Pinpoint the cell where the given text exists, returning its (X, Y) midpoint coordinate. 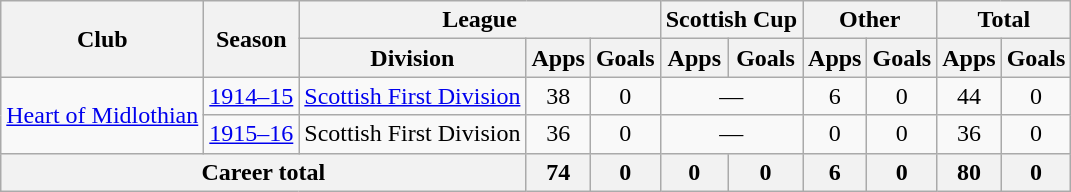
Heart of Midlothian (102, 115)
44 (969, 96)
League (480, 20)
1915–16 (252, 134)
Other (870, 20)
74 (558, 172)
38 (558, 96)
Season (252, 39)
Career total (264, 172)
Club (102, 39)
80 (969, 172)
Division (412, 58)
Total (1004, 20)
1914–15 (252, 96)
Scottish Cup (731, 20)
